Extract the (X, Y) coordinate from the center of the cell holding the provided text.  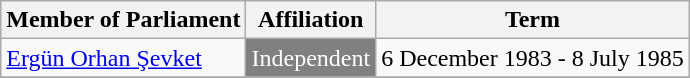
Affiliation (311, 20)
6 December 1983 - 8 July 1985 (533, 58)
Term (533, 20)
Independent (311, 58)
Member of Parliament (124, 20)
Ergün Orhan Şevket (124, 58)
